Return the (x, y) coordinate for the center point of the cell that contains the specified text.  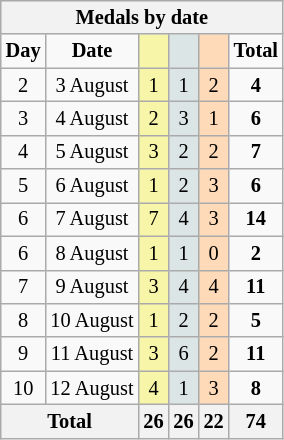
7 August (92, 219)
4 August (92, 118)
Date (92, 51)
9 (24, 354)
10 August (92, 320)
3 August (92, 85)
6 August (92, 186)
5 August (92, 152)
Medals by date (142, 17)
14 (256, 219)
11 August (92, 354)
12 August (92, 388)
Day (24, 51)
9 August (92, 287)
0 (214, 253)
74 (256, 421)
22 (214, 421)
8 August (92, 253)
10 (24, 388)
